Scan for the cell matching the given text and deliver its [x, y] coordinate at center. 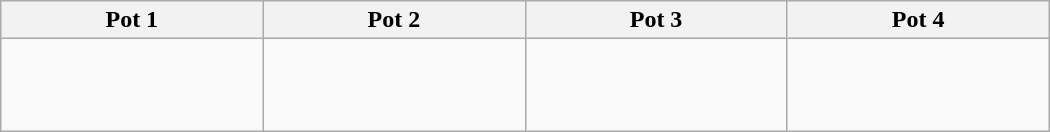
Pot 4 [918, 20]
Pot 2 [394, 20]
Pot 3 [656, 20]
Pot 1 [132, 20]
